Search for the cell housing the specified text and yield its [x, y] center coordinate. 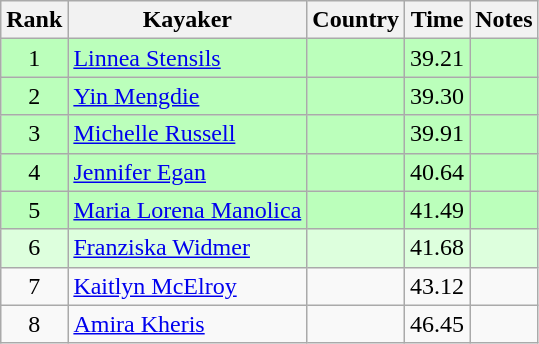
46.45 [438, 324]
Notes [504, 20]
Yin Mengdie [188, 96]
Amira Kheris [188, 324]
1 [34, 58]
Kaitlyn McElroy [188, 286]
Michelle Russell [188, 134]
Country [356, 20]
Franziska Widmer [188, 248]
39.30 [438, 96]
Maria Lorena Manolica [188, 210]
39.91 [438, 134]
40.64 [438, 172]
39.21 [438, 58]
7 [34, 286]
Jennifer Egan [188, 172]
5 [34, 210]
Rank [34, 20]
3 [34, 134]
43.12 [438, 286]
41.49 [438, 210]
2 [34, 96]
8 [34, 324]
6 [34, 248]
Kayaker [188, 20]
Time [438, 20]
4 [34, 172]
Linnea Stensils [188, 58]
41.68 [438, 248]
